Locate the cell with the specified text and output its (x, y) center coordinate. 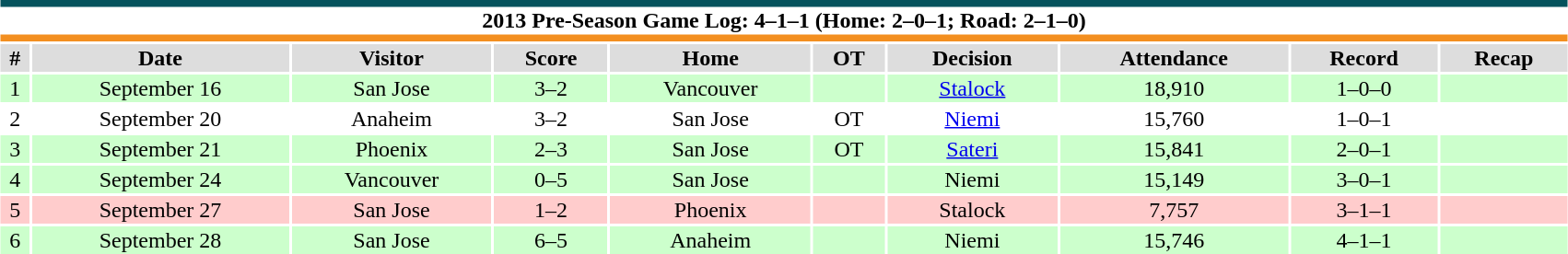
# (15, 58)
15,760 (1174, 119)
7,757 (1174, 210)
3–1–1 (1364, 210)
5 (15, 210)
2–3 (551, 149)
Visitor (391, 58)
2 (15, 119)
1–0–0 (1364, 88)
Attendance (1174, 58)
September 28 (160, 240)
3 (15, 149)
2–0–1 (1364, 149)
4 (15, 179)
Sateri (972, 149)
Decision (972, 58)
3–0–1 (1364, 179)
6 (15, 240)
Home (711, 58)
September 20 (160, 119)
September 24 (160, 179)
1–2 (551, 210)
4–1–1 (1364, 240)
September 21 (160, 149)
18,910 (1174, 88)
Record (1364, 58)
1 (15, 88)
15,841 (1174, 149)
2013 Pre-Season Game Log: 4–1–1 (Home: 2–0–1; Road: 2–1–0) (784, 20)
September 16 (160, 88)
Score (551, 58)
0–5 (551, 179)
Recap (1504, 58)
September 27 (160, 210)
15,149 (1174, 179)
Date (160, 58)
15,746 (1174, 240)
6–5 (551, 240)
1–0–1 (1364, 119)
